Return the [x, y] coordinate for the center point of the cell that contains the specified text.  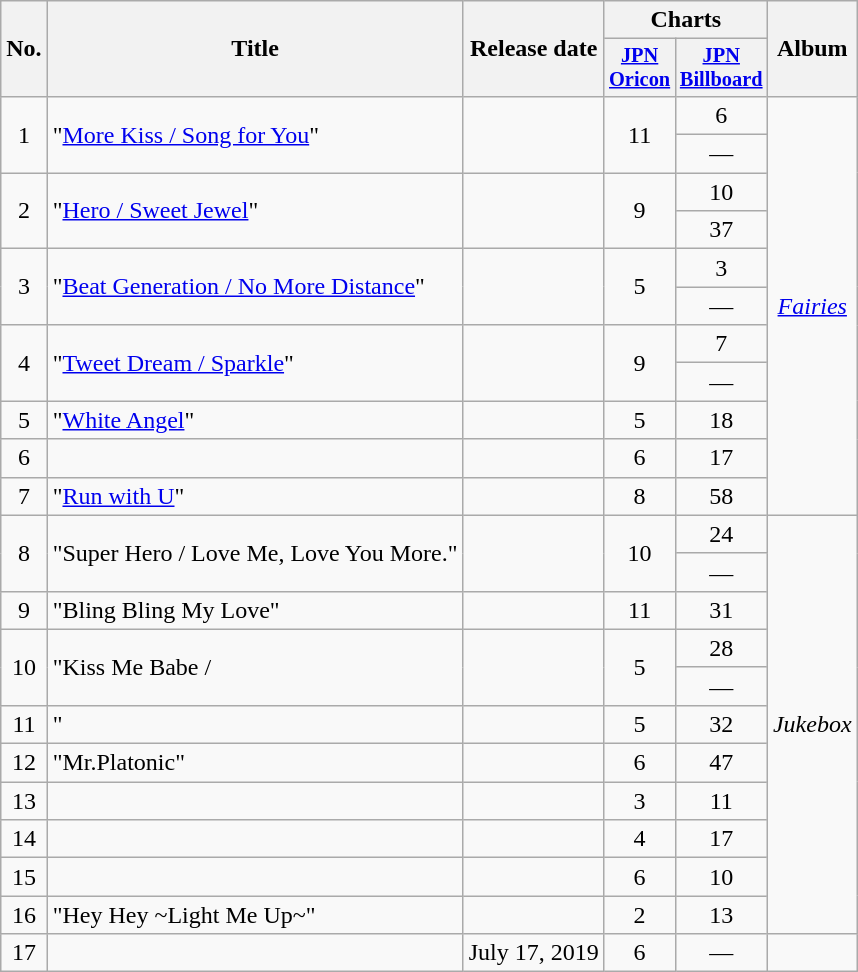
No. [24, 49]
"Bling Bling My Love" [255, 610]
18 [721, 420]
28 [721, 648]
31 [721, 610]
37 [721, 230]
"Beat Generation / No More Distance" [255, 287]
"Mr.Platonic" [255, 763]
"Tweet Dream / Sparkle" [255, 363]
"Run with U" [255, 496]
32 [721, 724]
JPNBillboard [721, 68]
"Hero / Sweet Jewel" [255, 211]
Fairies [812, 306]
" [255, 724]
July 17, 2019 [534, 953]
Album [812, 49]
Title [255, 49]
14 [24, 839]
24 [721, 534]
47 [721, 763]
"White Angel" [255, 420]
1 [24, 134]
"Hey Hey ~Light Me Up~" [255, 915]
Charts [686, 20]
12 [24, 763]
JPNOricon [640, 68]
15 [24, 877]
"More Kiss / Song for You" [255, 134]
"Super Hero / Love Me, Love You More." [255, 553]
Release date [534, 49]
Jukebox [812, 724]
"Kiss Me Babe / [255, 667]
16 [24, 915]
58 [721, 496]
